Identify which cell holds the provided text, then report its (x, y) central coordinate. 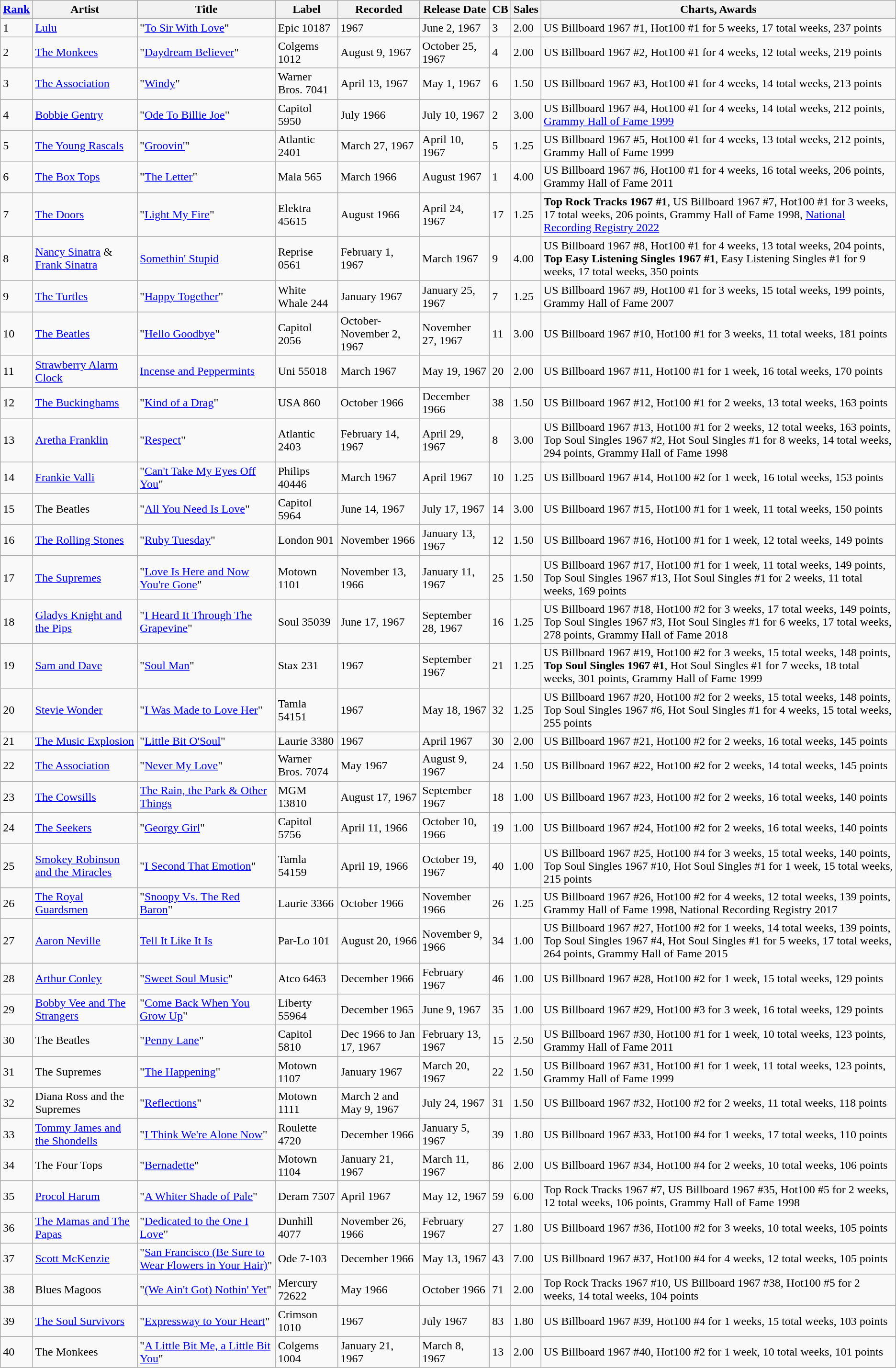
July 1966 (379, 115)
US Billboard 1967 #4, Hot100 #1 for 4 weeks, 14 total weeks, 212 points, Grammy Hall of Fame 1999 (718, 115)
Laurie 3366 (306, 903)
"Dedicated to the One I Love" (207, 1227)
37 (16, 1259)
"To Sir With Love" (207, 28)
CB (500, 10)
US Billboard 1967 #2, Hot100 #1 for 4 weeks, 12 total weeks, 219 points (718, 53)
Colgems 1012 (306, 53)
Dunhill 4077 (306, 1227)
71 (500, 1290)
July 24, 1967 (455, 1103)
"Ruby Tuesday" (207, 540)
January 5, 1967 (455, 1134)
Diana Ross and the Supremes (85, 1103)
July 17, 1967 (455, 509)
March 2 and May 9, 1967 (379, 1103)
The Young Rascals (85, 146)
"The Happening" (207, 1072)
The Buckinghams (85, 402)
Laurie 3380 (306, 741)
Smokey Robinson and the Miracles (85, 865)
"Kind of a Drag" (207, 402)
April 10, 1967 (455, 146)
Scott McKenzie (85, 1259)
January 13, 1967 (455, 540)
Tell It Like It Is (207, 941)
US Billboard 1967 #36, Hot100 #2 for 3 weeks, 10 total weeks, 105 points (718, 1227)
Warner Bros. 7074 (306, 766)
April 19, 1966 (379, 865)
"A Little Bit Me, a Little Bit You" (207, 1352)
Title (207, 10)
US Billboard 1967 #28, Hot100 #2 for 1 week, 15 total weeks, 129 points (718, 978)
US Billboard 1967 #29, Hot100 #3 for 3 week, 16 total weeks, 129 points (718, 1010)
White Whale 244 (306, 296)
Warner Bros. 7041 (306, 83)
"Come Back When You Grow Up" (207, 1010)
Stax 231 (306, 666)
US Billboard 1967 #16, Hot100 #1 for 1 week, 12 total weeks, 149 points (718, 540)
US Billboard 1967 #30, Hot100 #1 for 1 week, 10 total weeks, 123 points, Grammy Hall of Fame 2011 (718, 1041)
April 24, 1967 (455, 214)
February 1, 1967 (379, 258)
"Little Bit O'Soul" (207, 741)
"Respect" (207, 440)
Incense and Peppermints (207, 371)
Motown 1104 (306, 1165)
Ode 7-103 (306, 1259)
September 28, 1967 (455, 622)
The Turtles (85, 296)
US Billboard 1967 #34, Hot100 #4 for 2 weeks, 10 total weeks, 106 points (718, 1165)
"I Second That Emotion" (207, 865)
Top Rock Tracks 1967 #7, US Billboard 1967 #35, Hot100 #5 for 2 weeks, 12 total weeks, 106 points, Grammy Hall of Fame 1998 (718, 1197)
Arthur Conley (85, 978)
Motown 1111 (306, 1103)
November 9, 1966 (455, 941)
Epic 10187 (306, 28)
May 18, 1967 (455, 710)
Mercury 72622 (306, 1290)
March 27, 1967 (379, 146)
November 26, 1966 (379, 1227)
May 1966 (379, 1290)
23 (16, 796)
US Billboard 1967 #32, Hot100 #2 for 2 weeks, 11 total weeks, 118 points (718, 1103)
Bobbie Gentry (85, 115)
43 (500, 1259)
April 11, 1966 (379, 828)
Capitol 5756 (306, 828)
2.50 (526, 1041)
Dec 1966 to Jan 17, 1967 (379, 1041)
"Groovin'" (207, 146)
May 1, 1967 (455, 83)
US Billboard 1967 #31, Hot100 #1 for 1 week, 11 total weeks, 123 points, Grammy Hall of Fame 1999 (718, 1072)
83 (500, 1321)
"San Francisco (Be Sure to Wear Flowers in Your Hair)" (207, 1259)
Atlantic 2403 (306, 440)
46 (500, 978)
Lulu (85, 28)
Stevie Wonder (85, 710)
"I Was Made to Love Her" (207, 710)
"Love Is Here and Now You're Gone" (207, 578)
"I Heard It Through The Grapevine" (207, 622)
"I Think We're Alone Now" (207, 1134)
December 1965 (379, 1010)
Release Date (455, 10)
36 (16, 1227)
"Soul Man" (207, 666)
May 13, 1967 (455, 1259)
Par-Lo 101 (306, 941)
June 14, 1967 (379, 509)
Blues Magoos (85, 1290)
March 8, 1967 (455, 1352)
US Billboard 1967 #9, Hot100 #1 for 3 weeks, 15 total weeks, 199 points, Grammy Hall of Fame 2007 (718, 296)
USA 860 (306, 402)
"Happy Together" (207, 296)
The Seekers (85, 828)
33 (16, 1134)
Rank (16, 10)
Artist (85, 10)
"Bernadette" (207, 1165)
Tommy James and the Shondells (85, 1134)
Label (306, 10)
Colgems 1004 (306, 1352)
86 (500, 1165)
US Billboard 1967 #23, Hot100 #2 for 2 weeks, 16 total weeks, 140 points (718, 796)
Top Rock Tracks 1967 #10, US Billboard 1967 #38, Hot100 #5 for 2 weeks, 14 total weeks, 104 points (718, 1290)
October 25, 1967 (455, 53)
October 10, 1966 (455, 828)
April 13, 1967 (379, 83)
"The Letter" (207, 177)
January 25, 1967 (455, 296)
US Billboard 1967 #26, Hot100 #2 for 4 weeks, 12 total weeks, 139 points, Grammy Hall of Fame 1998, National Recording Registry 2017 (718, 903)
Sam and Dave (85, 666)
"Never My Love" (207, 766)
August 1967 (455, 177)
February 13, 1967 (455, 1041)
"Snoopy Vs. The Red Baron" (207, 903)
MGM 13810 (306, 796)
July 1967 (455, 1321)
US Billboard 1967 #39, Hot100 #4 for 1 weeks, 15 total weeks, 103 points (718, 1321)
The Music Explosion (85, 741)
"Windy" (207, 83)
Bobby Vee and The Strangers (85, 1010)
January 11, 1967 (455, 578)
"Light My Fire" (207, 214)
Deram 7507 (306, 1197)
"(We Ain't Got) Nothin' Yet" (207, 1290)
April 29, 1967 (455, 440)
Mala 565 (306, 177)
US Billboard 1967 #22, Hot100 #2 for 2 weeks, 14 total weeks, 145 points (718, 766)
"Daydream Believer" (207, 53)
Capitol 2056 (306, 334)
"Georgy Girl" (207, 828)
Crimson 1010 (306, 1321)
London 901 (306, 540)
Tamla 54151 (306, 710)
US Billboard 1967 #24, Hot100 #2 for 2 weeks, 16 total weeks, 140 points (718, 828)
US Billboard 1967 #21, Hot100 #2 for 2 weeks, 16 total weeks, 145 points (718, 741)
Capitol 5810 (306, 1041)
"Hello Goodbye" (207, 334)
Sales (526, 10)
The Soul Survivors (85, 1321)
June 2, 1967 (455, 28)
US Billboard 1967 #6, Hot100 #1 for 4 weeks, 16 total weeks, 206 points, Grammy Hall of Fame 2011 (718, 177)
US Billboard 1967 #10, Hot100 #1 for 3 weeks, 11 total weeks, 181 points (718, 334)
March 1966 (379, 177)
August 17, 1967 (379, 796)
US Billboard 1967 #3, Hot100 #1 for 4 weeks, 14 total weeks, 213 points (718, 83)
The Rain, the Park & Other Things (207, 796)
Capitol 5964 (306, 509)
US Billboard 1967 #1, Hot100 #1 for 5 weeks, 17 total weeks, 237 points (718, 28)
Gladys Knight and the Pips (85, 622)
US Billboard 1967 #40, Hot100 #2 for 1 week, 10 total weeks, 101 points (718, 1352)
The Royal Guardsmen (85, 903)
February 14, 1967 (379, 440)
Capitol 5950 (306, 115)
59 (500, 1197)
The Rolling Stones (85, 540)
"Penny Lane" (207, 1041)
Soul 35039 (306, 622)
Tamla 54159 (306, 865)
"Reflections" (207, 1103)
US Billboard 1967 #11, Hot100 #1 for 1 week, 16 total weeks, 170 points (718, 371)
"Expressway to Your Heart" (207, 1321)
"Ode To Billie Joe" (207, 115)
The Doors (85, 214)
Elektra 45615 (306, 214)
US Billboard 1967 #5, Hot100 #1 for 4 weeks, 13 total weeks, 212 points, Grammy Hall of Fame 1999 (718, 146)
"Can't Take My Eyes Off You" (207, 478)
Recorded (379, 10)
"Sweet Soul Music" (207, 978)
Liberty 55964 (306, 1010)
The Cowsills (85, 796)
May 19, 1967 (455, 371)
November 27, 1967 (455, 334)
May 1967 (379, 766)
US Billboard 1967 #14, Hot100 #2 for 1 week, 16 total weeks, 153 points (718, 478)
Atlantic 2401 (306, 146)
Aretha Franklin (85, 440)
March 11, 1967 (455, 1165)
"All You Need Is Love" (207, 509)
Motown 1107 (306, 1072)
May 12, 1967 (455, 1197)
August 20, 1966 (379, 941)
November 13, 1966 (379, 578)
The Four Tops (85, 1165)
Nancy Sinatra & Frank Sinatra (85, 258)
Frankie Valli (85, 478)
July 10, 1967 (455, 115)
Motown 1101 (306, 578)
7.00 (526, 1259)
The Box Tops (85, 177)
The Mamas and The Papas (85, 1227)
August 1966 (379, 214)
Reprise 0561 (306, 258)
"A Whiter Shade of Pale" (207, 1197)
October-November 2, 1967 (379, 334)
March 20, 1967 (455, 1072)
Procol Harum (85, 1197)
Uni 55018 (306, 371)
29 (16, 1010)
June 17, 1967 (379, 622)
Atco 6463 (306, 978)
US Billboard 1967 #15, Hot100 #1 for 1 week, 11 total weeks, 150 points (718, 509)
6.00 (526, 1197)
June 9, 1967 (455, 1010)
Charts, Awards (718, 10)
28 (16, 978)
Strawberry Alarm Clock (85, 371)
US Billboard 1967 #33, Hot100 #4 for 1 weeks, 17 total weeks, 110 points (718, 1134)
US Billboard 1967 #37, Hot100 #4 for 4 weeks, 12 total weeks, 105 points (718, 1259)
Aaron Neville (85, 941)
Philips 40446 (306, 478)
Somethin' Stupid (207, 258)
October 19, 1967 (455, 865)
US Billboard 1967 #12, Hot100 #1 for 2 weeks, 13 total weeks, 163 points (718, 402)
Roulette 4720 (306, 1134)
